Scan for the cell matching the given text and deliver its (X, Y) coordinate at center. 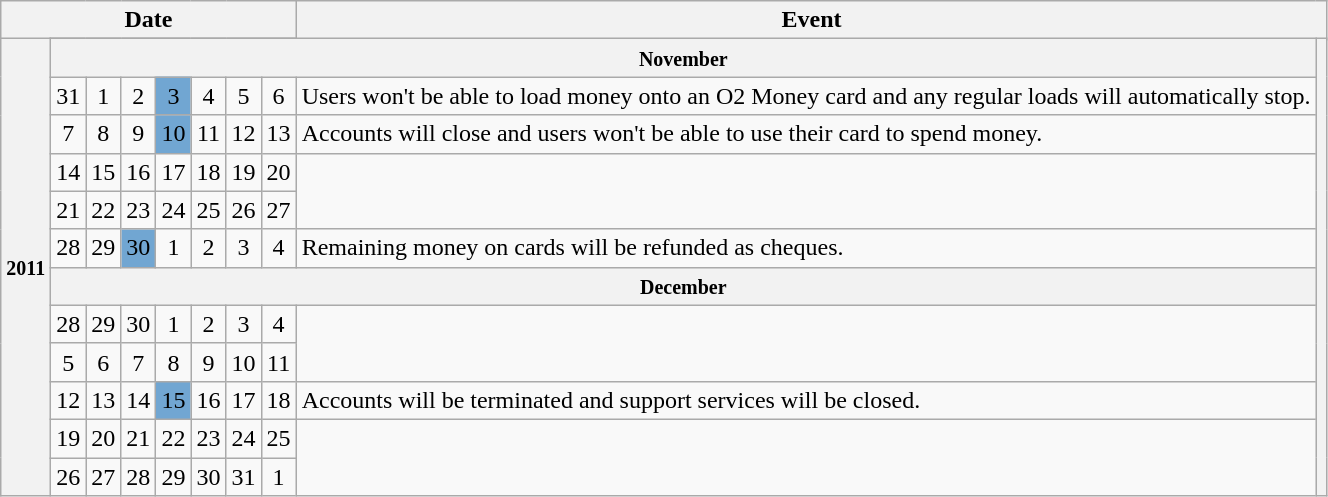
Accounts will close and users won't be able to use their card to spend money. (806, 134)
Event (812, 20)
Accounts will be terminated and support services will be closed. (806, 400)
2011 (26, 268)
Remaining money on cards will be refunded as cheques. (806, 248)
November (684, 58)
Date (148, 20)
Users won't be able to load money onto an O2 Money card and any regular loads will automatically stop. (806, 96)
December (684, 286)
